Locate the cell with the specified text and output its [X, Y] center coordinate. 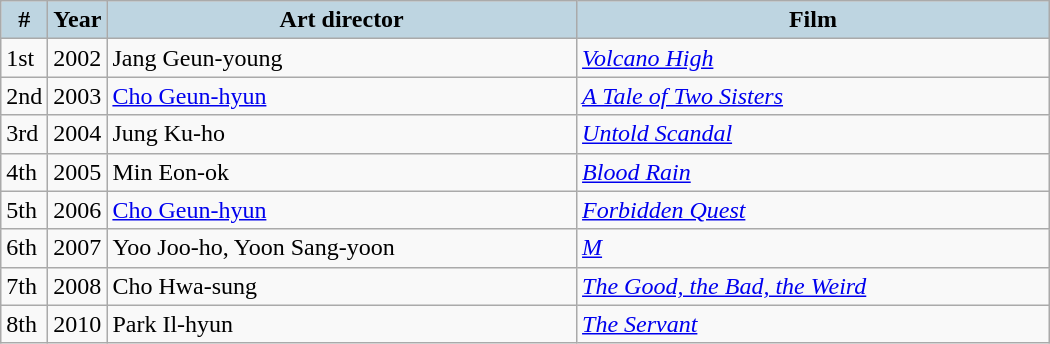
The Servant [814, 324]
Blood Rain [814, 172]
8th [24, 324]
Min Eon-ok [342, 172]
The Good, the Bad, the Weird [814, 286]
Jung Ku-ho [342, 134]
Jang Geun-young [342, 58]
2007 [78, 248]
2nd [24, 96]
2006 [78, 210]
6th [24, 248]
2008 [78, 286]
2002 [78, 58]
2004 [78, 134]
Year [78, 20]
1st [24, 58]
Art director [342, 20]
Untold Scandal [814, 134]
Film [814, 20]
5th [24, 210]
Park Il-hyun [342, 324]
7th [24, 286]
Cho Hwa-sung [342, 286]
A Tale of Two Sisters [814, 96]
Yoo Joo-ho, Yoon Sang-yoon [342, 248]
# [24, 20]
2005 [78, 172]
3rd [24, 134]
2003 [78, 96]
Forbidden Quest [814, 210]
2010 [78, 324]
M [814, 248]
4th [24, 172]
Volcano High [814, 58]
